Capture the cell that displays the provided text and extract its [x, y] central coordinate. 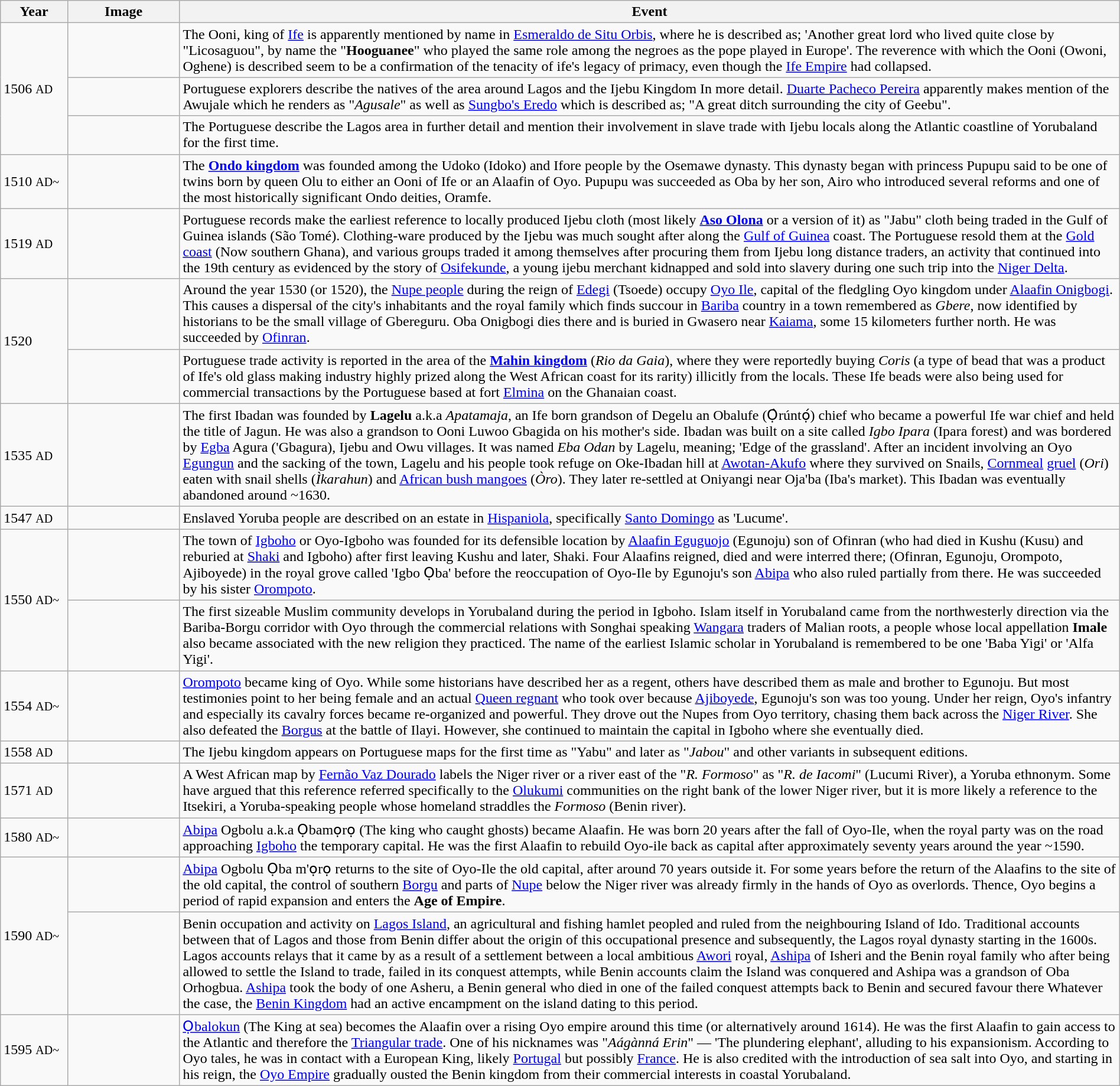
Enslaved Yoruba people are described on an estate in Hispaniola, specifically Santo Domingo as 'Lucume'. [650, 518]
1580 AD~ [34, 837]
1595 AD~ [34, 1050]
1571 AD [34, 791]
1506 AD [34, 89]
1554 AD~ [34, 706]
1558 AD [34, 752]
Event [650, 12]
1535 AD [34, 455]
1550 AD~ [34, 600]
Image [123, 12]
1590 AD~ [34, 935]
1547 AD [34, 518]
1519 AD [34, 243]
The Ijebu kingdom appears on Portuguese maps for the first time as "Yabu" and later as "Jabou" and other variants in subsequent editions. [650, 752]
Year [34, 12]
1520 [34, 341]
1510 AD~ [34, 181]
